Extract the (x, y) coordinate from the center of the cell holding the provided text.  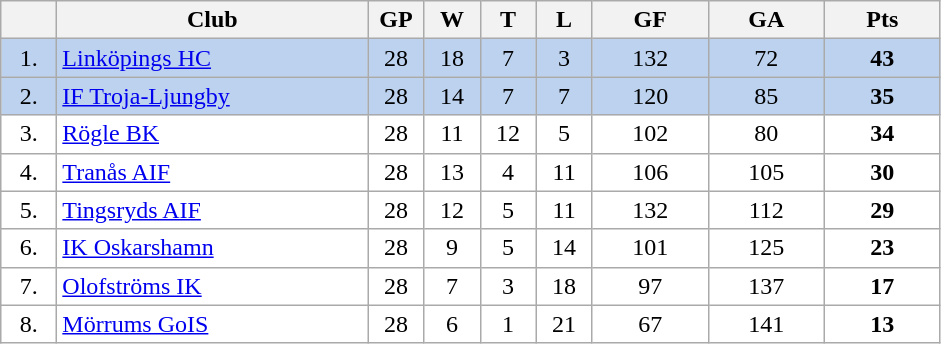
1. (29, 58)
2. (29, 96)
9 (452, 248)
IF Troja-Ljungby (212, 96)
L (564, 20)
120 (650, 96)
137 (766, 286)
7. (29, 286)
141 (766, 324)
23 (882, 248)
106 (650, 172)
112 (766, 210)
17 (882, 286)
Tingsryds AIF (212, 210)
GP (396, 20)
Pts (882, 20)
105 (766, 172)
21 (564, 324)
67 (650, 324)
3. (29, 134)
Tranås AIF (212, 172)
Club (212, 20)
GA (766, 20)
85 (766, 96)
Olofströms IK (212, 286)
29 (882, 210)
1 (508, 324)
W (452, 20)
5. (29, 210)
97 (650, 286)
101 (650, 248)
4 (508, 172)
T (508, 20)
Rögle BK (212, 134)
Mörrums GoIS (212, 324)
IK Oskarshamn (212, 248)
6. (29, 248)
35 (882, 96)
30 (882, 172)
34 (882, 134)
8. (29, 324)
102 (650, 134)
GF (650, 20)
80 (766, 134)
43 (882, 58)
125 (766, 248)
4. (29, 172)
72 (766, 58)
Linköpings HC (212, 58)
6 (452, 324)
